Extract the [x, y] coordinate from the center of the cell holding the provided text.  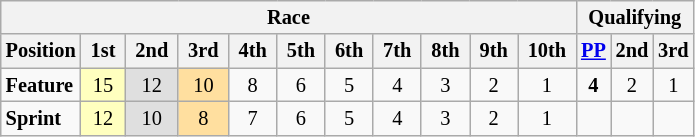
Feature [41, 85]
9th [494, 51]
8th [445, 51]
5th [301, 51]
Position [41, 51]
7 [253, 118]
Race [288, 17]
6th [349, 51]
7th [397, 51]
4th [253, 51]
Qualifying [634, 17]
Sprint [41, 118]
15 [104, 85]
PP [594, 51]
1st [104, 51]
10th [547, 51]
